Detect which cell encompasses the target text, then output its (x, y) center coordinate. 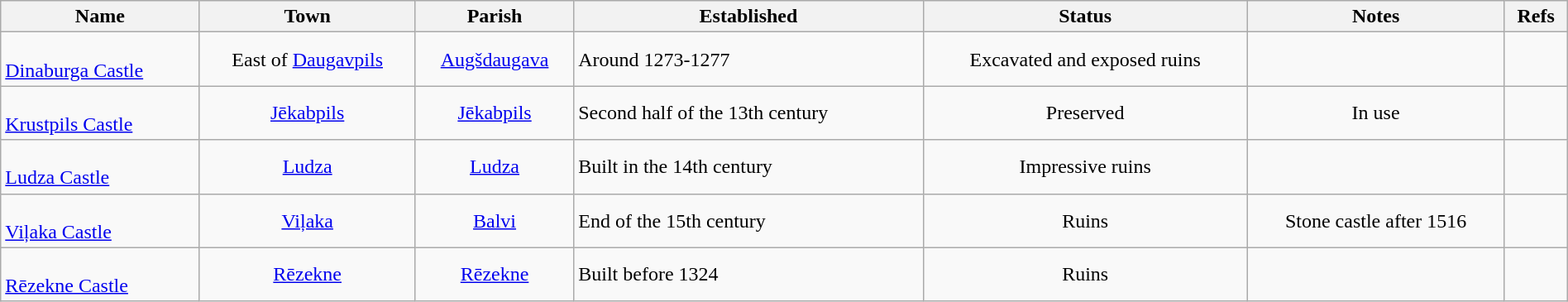
Excavated and exposed ruins (1085, 60)
Status (1085, 17)
Around 1273-1277 (749, 60)
Dinaburga Castle (100, 60)
Notes (1376, 17)
Ludza Castle (100, 167)
Parish (495, 17)
Krustpils Castle (100, 113)
Name (100, 17)
Augšdaugava (495, 60)
Viļaka (308, 220)
Refs (1536, 17)
Preserved (1085, 113)
Viļaka Castle (100, 220)
Built before 1324 (749, 275)
Impressive ruins (1085, 167)
Town (308, 17)
East of Daugavpils (308, 60)
End of the 15th century (749, 220)
Rēzekne Castle (100, 275)
Built in the 14th century (749, 167)
In use (1376, 113)
Balvi (495, 220)
Stone castle after 1516 (1376, 220)
Second half of the 13th century (749, 113)
Established (749, 17)
